Locate the cell with the specified text and output its [X, Y] center coordinate. 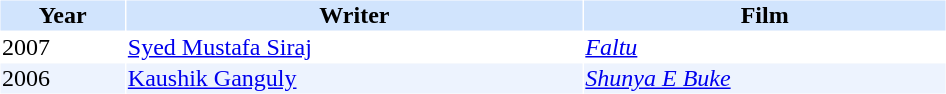
Shunya E Buke [765, 79]
Syed Mustafa Siraj [354, 47]
Faltu [765, 47]
2007 [62, 47]
Year [62, 15]
Film [765, 15]
Writer [354, 15]
2006 [62, 79]
Kaushik Ganguly [354, 79]
